Find where the given text appears and provide that cell's center as (X, Y) coordinate. 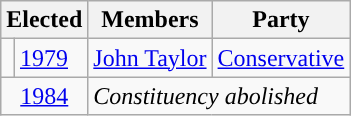
Party (281, 20)
Members (150, 20)
1979 (50, 58)
Constituency abolished (219, 96)
1984 (44, 96)
Conservative (281, 58)
Elected (44, 20)
John Taylor (150, 58)
